Locate the cell with the specified text and output its [x, y] center coordinate. 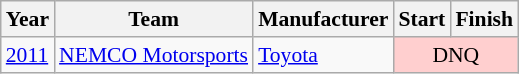
DNQ [456, 55]
Manufacturer [323, 19]
NEMCO Motorsports [154, 55]
2011 [28, 55]
Finish [484, 19]
Start [422, 19]
Year [28, 19]
Toyota [323, 55]
Team [154, 19]
